Return the (x, y) coordinate for the center point of the cell that contains the specified text.  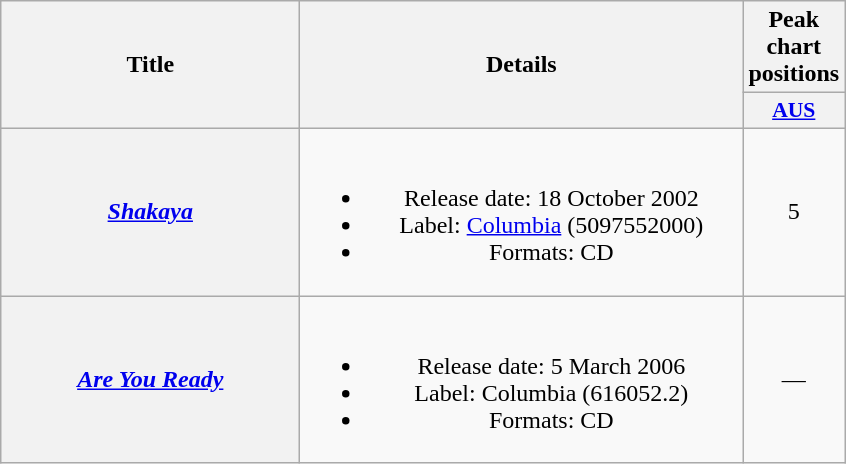
AUS (794, 111)
Title (150, 65)
Release date: 5 March 2006Label: Columbia (616052.2)Formats: CD (522, 380)
Details (522, 65)
5 (794, 212)
Peak chart positions (794, 47)
— (794, 380)
Shakaya (150, 212)
Release date: 18 October 2002Label: Columbia (5097552000)Formats: CD (522, 212)
Are You Ready (150, 380)
